Find where the given text appears and provide that cell's center as (x, y) coordinate. 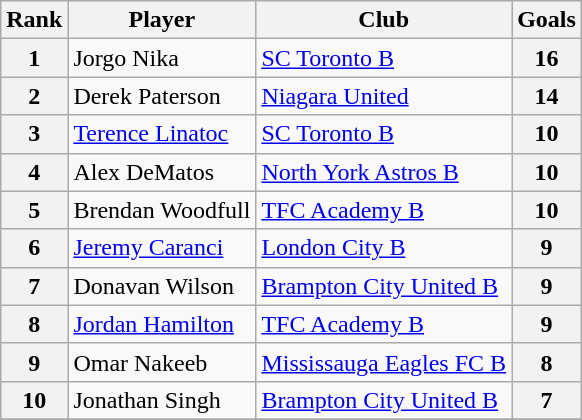
Jordan Hamilton (162, 324)
4 (34, 172)
Niagara United (384, 96)
3 (34, 134)
Omar Nakeeb (162, 362)
Jonathan Singh (162, 400)
London City B (384, 248)
1 (34, 58)
Alex DeMatos (162, 172)
Terence Linatoc (162, 134)
Jorgo Nika (162, 58)
North York Astros B (384, 172)
5 (34, 210)
Player (162, 20)
Donavan Wilson (162, 286)
Rank (34, 20)
Club (384, 20)
2 (34, 96)
Goals (547, 20)
Jeremy Caranci (162, 248)
Derek Paterson (162, 96)
Mississauga Eagles FC B (384, 362)
Brendan Woodfull (162, 210)
14 (547, 96)
6 (34, 248)
16 (547, 58)
